Return [X, Y] of the center of cell containing provided text 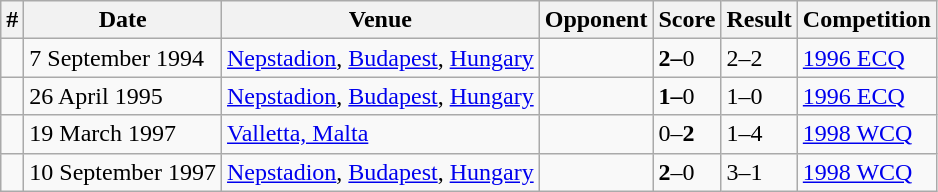
7 September 1994 [123, 58]
Date [123, 20]
Competition [866, 20]
3–1 [759, 172]
19 March 1997 [123, 134]
Opponent [596, 20]
Score [687, 20]
Venue [381, 20]
Result [759, 20]
26 April 1995 [123, 96]
1–4 [759, 134]
2–2 [759, 58]
10 September 1997 [123, 172]
# [12, 20]
Valletta, Malta [381, 134]
0–2 [687, 134]
